Return the (x, y) coordinate for the center point of the cell that contains the specified text.  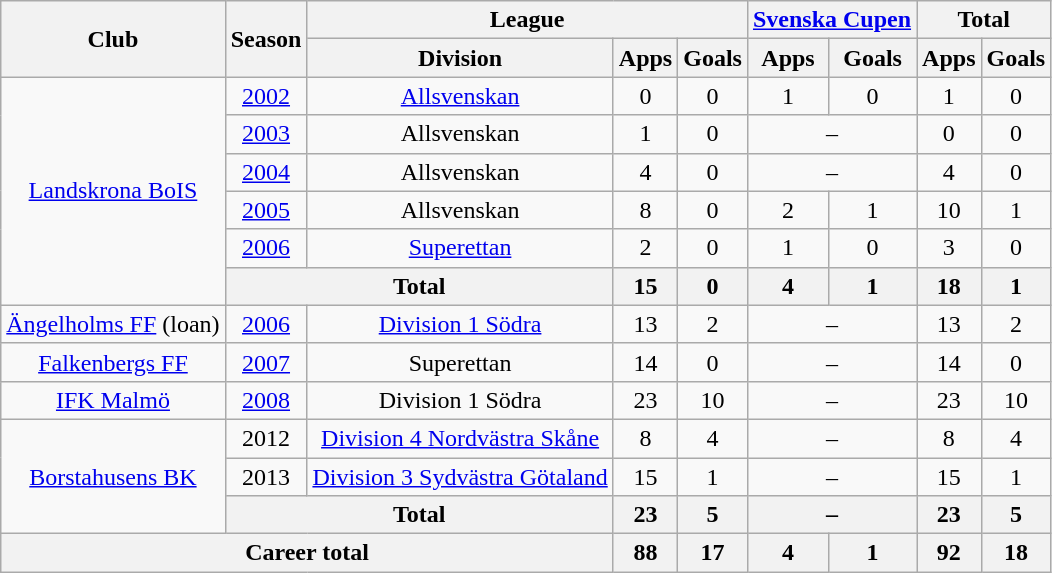
Division 4 Nordvästra Skåne (460, 438)
Landskrona BoIS (113, 191)
2008 (266, 400)
88 (645, 553)
2007 (266, 362)
Falkenbergs FF (113, 362)
Ängelholms FF (loan) (113, 324)
92 (949, 553)
2004 (266, 172)
3 (949, 248)
Club (113, 39)
Division 3 Sydvästra Götaland (460, 477)
2005 (266, 210)
2002 (266, 96)
2013 (266, 477)
Division (460, 58)
2003 (266, 134)
Career total (308, 553)
Svenska Cupen (832, 20)
League (528, 20)
Season (266, 39)
Borstahusens BK (113, 476)
2012 (266, 438)
17 (713, 553)
IFK Malmö (113, 400)
